Output the [X, Y] coordinate of the center of the cell containing the given text.  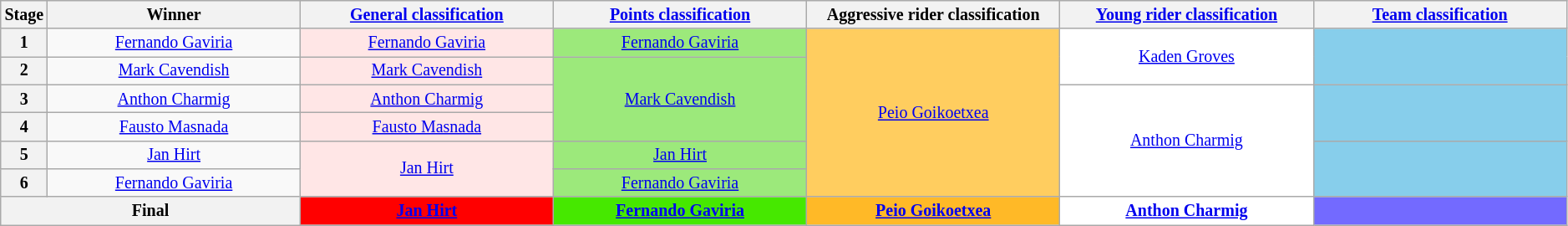
Team classification [1440, 15]
3 [24, 99]
4 [24, 127]
1 [24, 44]
Aggressive rider classification [934, 15]
6 [24, 182]
General classification [426, 15]
2 [24, 70]
Young rider classification [1186, 15]
Points classification [680, 15]
Final [150, 211]
Kaden Groves [1186, 57]
Winner [174, 15]
Stage [24, 15]
5 [24, 154]
